Locate the cell with the specified text and output its (x, y) center coordinate. 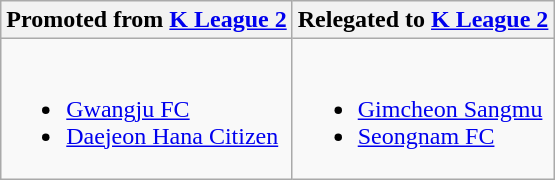
Relegated to K League 2 (423, 20)
Gwangju FCDaejeon Hana Citizen (146, 109)
Gimcheon SangmuSeongnam FC (423, 109)
Promoted from K League 2 (146, 20)
